Return [x, y] of the center of cell containing provided text 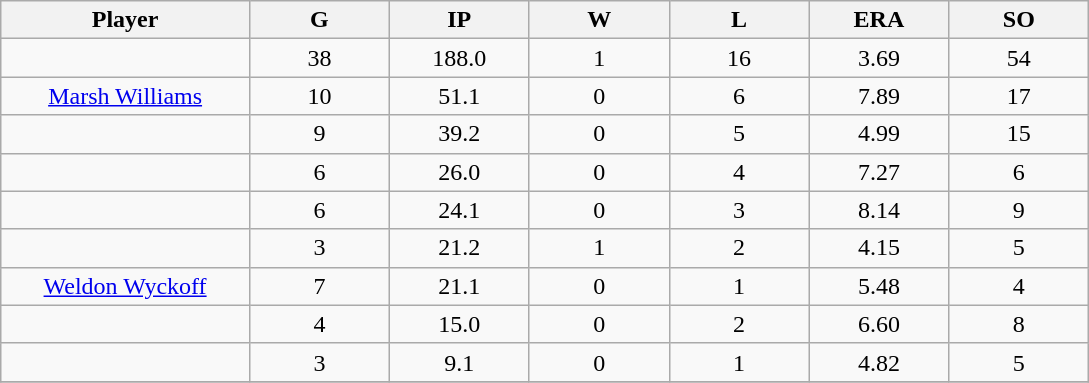
W [599, 20]
26.0 [459, 172]
38 [319, 58]
21.1 [459, 286]
51.1 [459, 96]
3.69 [879, 58]
7.89 [879, 96]
8.14 [879, 210]
9.1 [459, 362]
7 [319, 286]
39.2 [459, 134]
16 [739, 58]
15.0 [459, 324]
ERA [879, 20]
8 [1019, 324]
4.99 [879, 134]
4.82 [879, 362]
6.60 [879, 324]
17 [1019, 96]
54 [1019, 58]
Marsh Williams [126, 96]
15 [1019, 134]
188.0 [459, 58]
5.48 [879, 286]
4.15 [879, 248]
Weldon Wyckoff [126, 286]
24.1 [459, 210]
21.2 [459, 248]
10 [319, 96]
G [319, 20]
Player [126, 20]
7.27 [879, 172]
IP [459, 20]
L [739, 20]
SO [1019, 20]
